Capture the cell that displays the provided text and extract its [X, Y] central coordinate. 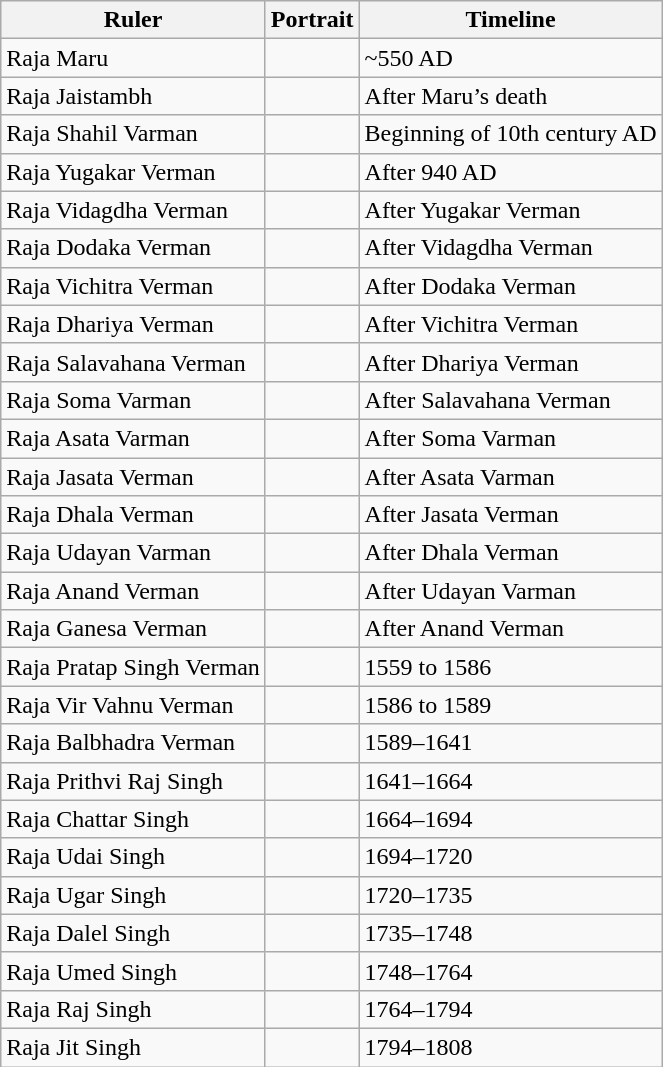
Raja Dodaka Verman [134, 248]
1748–1764 [510, 971]
~550 AD [510, 58]
After Yugakar Verman [510, 210]
Raja Jit Singh [134, 1047]
Raja Vichitra Verman [134, 286]
Raja Chattar Singh [134, 819]
Raja Dhariya Verman [134, 324]
Portrait [312, 20]
Raja Raj Singh [134, 1009]
Raja Anand Verman [134, 591]
Raja Dhala Verman [134, 515]
Raja Salavahana Verman [134, 362]
Raja Maru [134, 58]
After Maru’s death [510, 96]
Raja Dalel Singh [134, 933]
Raja Udai Singh [134, 857]
Raja Asata Varman [134, 438]
Raja Soma Varman [134, 400]
Ruler [134, 20]
Raja Vir Vahnu Verman [134, 705]
Raja Umed Singh [134, 971]
After Udayan Varman [510, 591]
1589–1641 [510, 743]
After Salavahana Verman [510, 400]
1720–1735 [510, 895]
Beginning of 10th century AD [510, 134]
Raja Prithvi Raj Singh [134, 781]
Timeline [510, 20]
After 940 AD [510, 172]
After Jasata Verman [510, 515]
1559 to 1586 [510, 667]
Raja Shahil Varman [134, 134]
1664–1694 [510, 819]
After Vidagdha Verman [510, 248]
After Anand Verman [510, 629]
After Asata Varman [510, 477]
After Dodaka Verman [510, 286]
1735–1748 [510, 933]
1794–1808 [510, 1047]
1586 to 1589 [510, 705]
1694–1720 [510, 857]
Raja Ganesa Verman [134, 629]
Raja Pratap Singh Verman [134, 667]
Raja Vidagdha Verman [134, 210]
1641–1664 [510, 781]
After Vichitra Verman [510, 324]
Raja Udayan Varman [134, 553]
Raja Jaistambh [134, 96]
1764–1794 [510, 1009]
After Soma Varman [510, 438]
Raja Ugar Singh [134, 895]
After Dhariya Verman [510, 362]
Raja Jasata Verman [134, 477]
Raja Yugakar Verman [134, 172]
After Dhala Verman [510, 553]
Raja Balbhadra Verman [134, 743]
